Capture the cell that displays the provided text and extract its [X, Y] central coordinate. 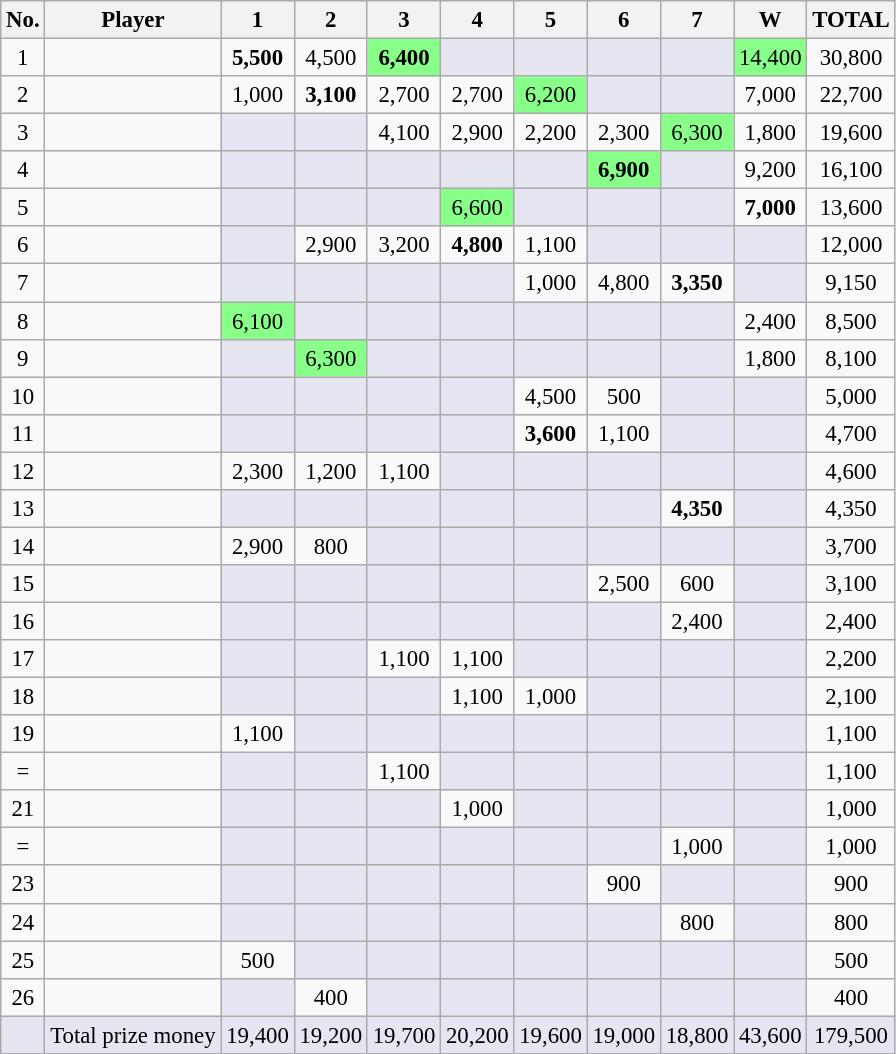
3,350 [696, 283]
30,800 [851, 58]
Player [133, 20]
8,500 [851, 321]
2,100 [851, 697]
12,000 [851, 245]
26 [23, 997]
6,400 [404, 58]
16 [23, 621]
22,700 [851, 95]
TOTAL [851, 20]
18 [23, 697]
13,600 [851, 208]
20,200 [478, 1035]
179,500 [851, 1035]
9 [23, 358]
15 [23, 584]
43,600 [770, 1035]
23 [23, 885]
Total prize money [133, 1035]
8,100 [851, 358]
21 [23, 809]
600 [696, 584]
13 [23, 509]
19,200 [330, 1035]
3,600 [550, 433]
19,400 [258, 1035]
25 [23, 960]
14 [23, 546]
8 [23, 321]
11 [23, 433]
9,200 [770, 170]
W [770, 20]
19,700 [404, 1035]
6,100 [258, 321]
10 [23, 396]
16,100 [851, 170]
3,200 [404, 245]
3,700 [851, 546]
12 [23, 471]
18,800 [696, 1035]
1,200 [330, 471]
4,600 [851, 471]
5,500 [258, 58]
14,400 [770, 58]
No. [23, 20]
6,600 [478, 208]
19,000 [624, 1035]
6,900 [624, 170]
9,150 [851, 283]
17 [23, 659]
4,100 [404, 133]
4,700 [851, 433]
5,000 [851, 396]
19 [23, 734]
6,200 [550, 95]
2,500 [624, 584]
24 [23, 922]
